Provide the [x, y] coordinate of the cell's center where the given text is located.  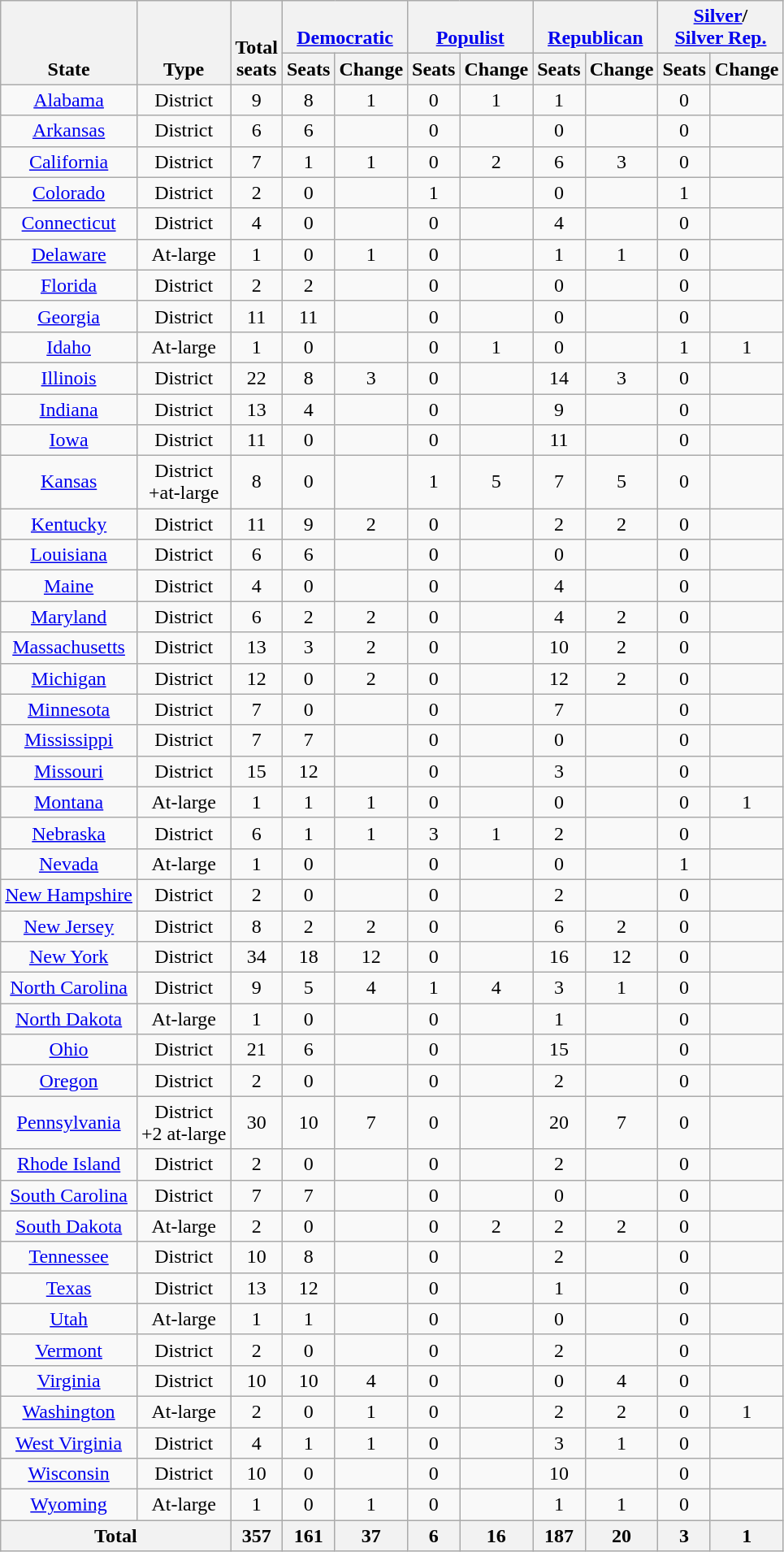
New Hampshire [69, 895]
Colorado [69, 193]
Georgia [69, 316]
Populist [470, 28]
Nevada [69, 864]
34 [257, 957]
Texas [69, 1288]
Silver/Silver Rep. [721, 28]
North Carolina [69, 988]
Democratic [344, 28]
Idaho [69, 347]
21 [257, 1050]
Illinois [69, 378]
Nebraska [69, 833]
Iowa [69, 440]
South Dakota [69, 1226]
Oregon [69, 1081]
Rhode Island [69, 1164]
Kentucky [69, 524]
Vermont [69, 1350]
California [69, 162]
22 [257, 378]
Wyoming [69, 1505]
West Virginia [69, 1442]
187 [559, 1536]
Massachusetts [69, 648]
Maine [69, 586]
North Dakota [69, 1019]
Ohio [69, 1050]
South Carolina [69, 1195]
161 [308, 1536]
Republican [596, 28]
Arkansas [69, 131]
Tennessee [69, 1257]
37 [371, 1536]
Louisiana [69, 555]
Florida [69, 285]
14 [559, 378]
Pennsylvania [69, 1123]
Alabama [69, 100]
30 [257, 1123]
Montana [69, 802]
New Jersey [69, 926]
357 [257, 1536]
Connecticut [69, 223]
Missouri [69, 771]
Washington [69, 1411]
Maryland [69, 617]
18 [308, 957]
District+2 at-large [184, 1123]
Mississippi [69, 740]
Wisconsin [69, 1474]
Delaware [69, 254]
Type [184, 42]
Totalseats [257, 42]
Indiana [69, 409]
Virginia [69, 1381]
State [69, 42]
Michigan [69, 678]
New York [69, 957]
District+at-large [184, 483]
Utah [69, 1319]
Minnesota [69, 709]
Kansas [69, 483]
Total [115, 1536]
